Find where the given text appears and provide that cell's center as (X, Y) coordinate. 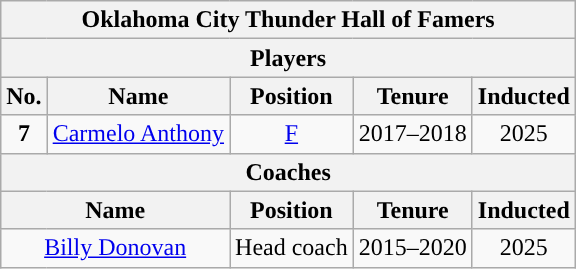
Oklahoma City Thunder Hall of Famers (288, 20)
Billy Donovan (116, 248)
2017–2018 (412, 134)
Head coach (292, 248)
Players (288, 58)
F (292, 134)
No. (24, 96)
2015–2020 (412, 248)
7 (24, 134)
Carmelo Anthony (138, 134)
Coaches (288, 172)
